Return [x, y] of the center of cell containing provided text 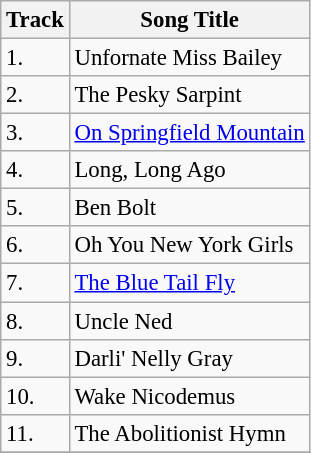
Long, Long Ago [190, 170]
2. [35, 95]
Oh You New York Girls [190, 245]
Ben Bolt [190, 208]
7. [35, 283]
Unfornate Miss Bailey [190, 58]
9. [35, 358]
5. [35, 208]
4. [35, 170]
1. [35, 58]
Song Title [190, 20]
The Pesky Sarpint [190, 95]
Darli' Nelly Gray [190, 358]
On Springfield Mountain [190, 133]
Wake Nicodemus [190, 396]
11. [35, 433]
Track [35, 20]
10. [35, 396]
The Blue Tail Fly [190, 283]
8. [35, 321]
6. [35, 245]
The Abolitionist Hymn [190, 433]
3. [35, 133]
Uncle Ned [190, 321]
